Pinpoint the cell where the given text exists, returning its [X, Y] midpoint coordinate. 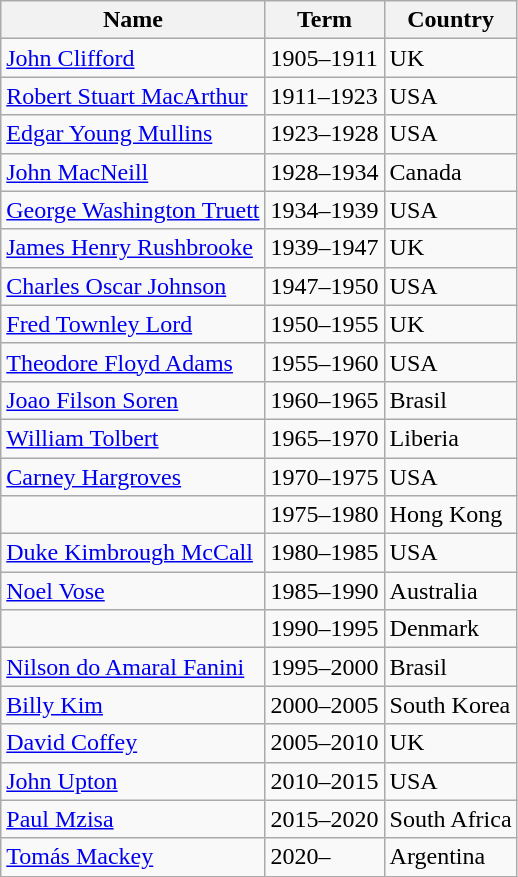
Australia [450, 591]
Joao Filson Soren [133, 400]
Canada [450, 172]
Charles Oscar Johnson [133, 286]
Name [133, 20]
1955–1960 [324, 362]
1911–1923 [324, 96]
Edgar Young Mullins [133, 134]
Robert Stuart MacArthur [133, 96]
Carney Hargroves [133, 477]
2000–2005 [324, 705]
1970–1975 [324, 477]
1990–1995 [324, 629]
1965–1970 [324, 438]
Tomás Mackey [133, 857]
Term [324, 20]
Country [450, 20]
David Coffey [133, 743]
1975–1980 [324, 515]
1960–1965 [324, 400]
2010–2015 [324, 781]
Nilson do Amaral Fanini [133, 667]
1928–1934 [324, 172]
1950–1955 [324, 324]
1995–2000 [324, 667]
South Africa [450, 819]
1985–1990 [324, 591]
Theodore Floyd Adams [133, 362]
1980–1985 [324, 553]
Duke Kimbrough McCall [133, 553]
Fred Townley Lord [133, 324]
William Tolbert [133, 438]
Argentina [450, 857]
1934–1939 [324, 210]
Denmark [450, 629]
John MacNeill [133, 172]
2005–2010 [324, 743]
South Korea [450, 705]
George Washington Truett [133, 210]
John Upton [133, 781]
1905–1911 [324, 58]
Hong Kong [450, 515]
1947–1950 [324, 286]
1939–1947 [324, 248]
Billy Kim [133, 705]
Paul Mzisa [133, 819]
2020– [324, 857]
John Clifford [133, 58]
2015–2020 [324, 819]
James Henry Rushbrooke [133, 248]
Noel Vose [133, 591]
Liberia [450, 438]
1923–1928 [324, 134]
